Find where the given text appears and provide that cell's center as [X, Y] coordinate. 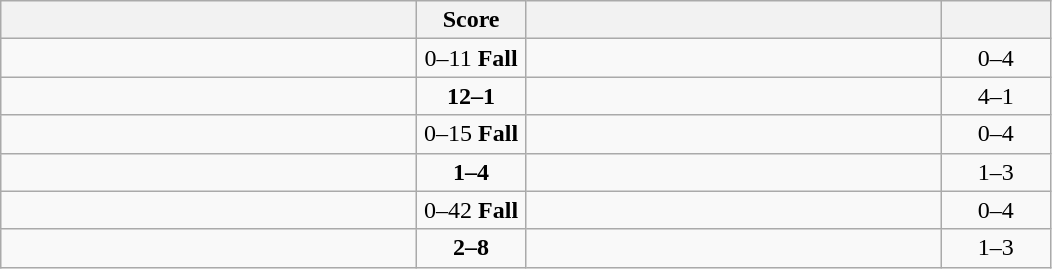
12–1 [472, 96]
0–42 Fall [472, 210]
1–4 [472, 172]
0–15 Fall [472, 134]
4–1 [996, 96]
0–11 Fall [472, 58]
Score [472, 20]
2–8 [472, 248]
